Find where the given text appears and provide that cell's center as [X, Y] coordinate. 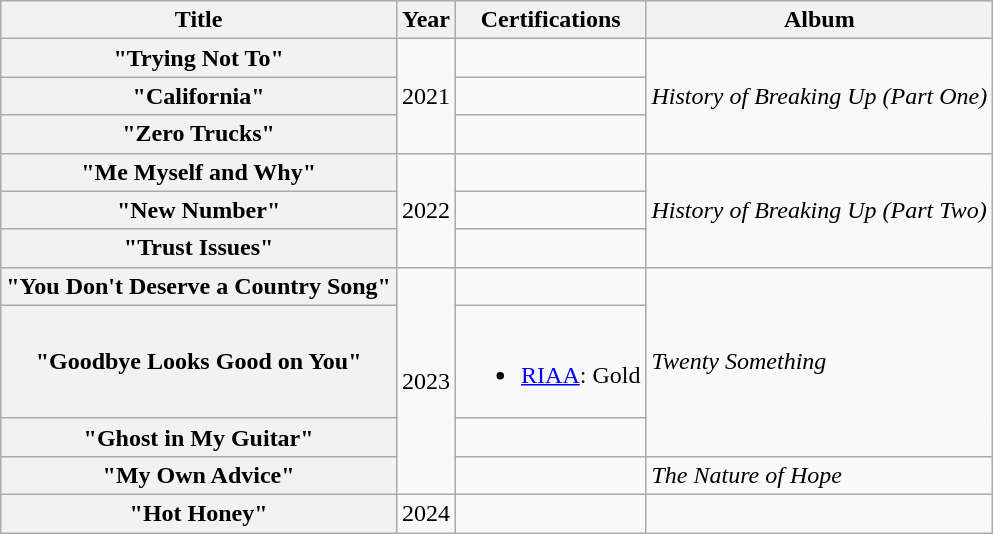
Certifications [551, 20]
Album [820, 20]
"Ghost in My Guitar" [199, 437]
2023 [426, 380]
Title [199, 20]
"California" [199, 96]
Year [426, 20]
Twenty Something [820, 362]
The Nature of Hope [820, 475]
RIAA: Gold [551, 362]
"You Don't Deserve a Country Song" [199, 286]
"Hot Honey" [199, 513]
2022 [426, 210]
2021 [426, 96]
"Trying Not To" [199, 58]
2024 [426, 513]
"Goodbye Looks Good on You" [199, 362]
History of Breaking Up (Part Two) [820, 210]
"New Number" [199, 210]
"Me Myself and Why" [199, 172]
History of Breaking Up (Part One) [820, 96]
"My Own Advice" [199, 475]
"Trust Issues" [199, 248]
"Zero Trucks" [199, 134]
